Scan for the cell matching the given text and deliver its (X, Y) coordinate at center. 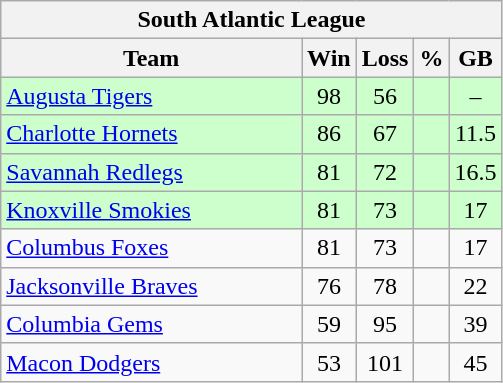
76 (330, 286)
86 (330, 134)
98 (330, 96)
95 (385, 324)
Macon Dodgers (152, 362)
72 (385, 172)
Knoxville Smokies (152, 210)
59 (330, 324)
45 (476, 362)
Columbus Foxes (152, 248)
Loss (385, 58)
Savannah Redlegs (152, 172)
11.5 (476, 134)
Charlotte Hornets (152, 134)
Win (330, 58)
22 (476, 286)
Columbia Gems (152, 324)
% (432, 58)
South Atlantic League (252, 20)
101 (385, 362)
67 (385, 134)
Augusta Tigers (152, 96)
– (476, 96)
53 (330, 362)
56 (385, 96)
Team (152, 58)
39 (476, 324)
78 (385, 286)
Jacksonville Braves (152, 286)
16.5 (476, 172)
GB (476, 58)
